Capture the cell that displays the provided text and extract its [x, y] central coordinate. 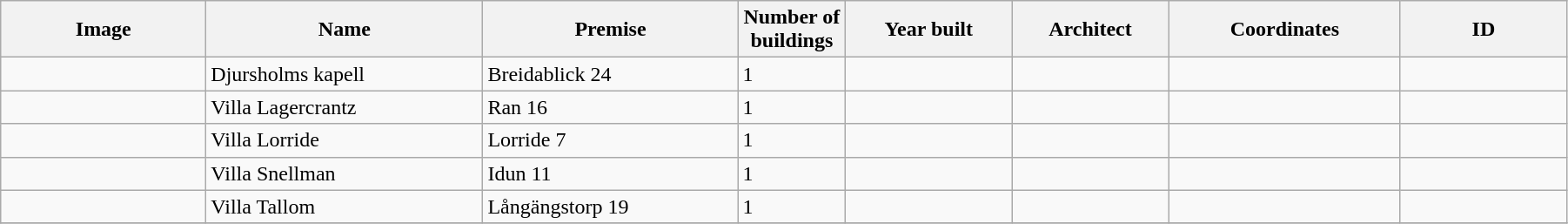
Breidablick 24 [611, 74]
ID [1483, 30]
Villa Lorride [345, 140]
Långängstorp 19 [611, 207]
Year built [929, 30]
Villa Tallom [345, 207]
Ran 16 [611, 107]
Djursholms kapell [345, 74]
Image [104, 30]
Number ofbuildings [792, 30]
Idun 11 [611, 173]
Premise [611, 30]
Architect [1091, 30]
Coordinates [1284, 30]
Villa Lagercrantz [345, 107]
Lorride 7 [611, 140]
Villa Snellman [345, 173]
Name [345, 30]
